Identify which cell holds the provided text, then report its (X, Y) central coordinate. 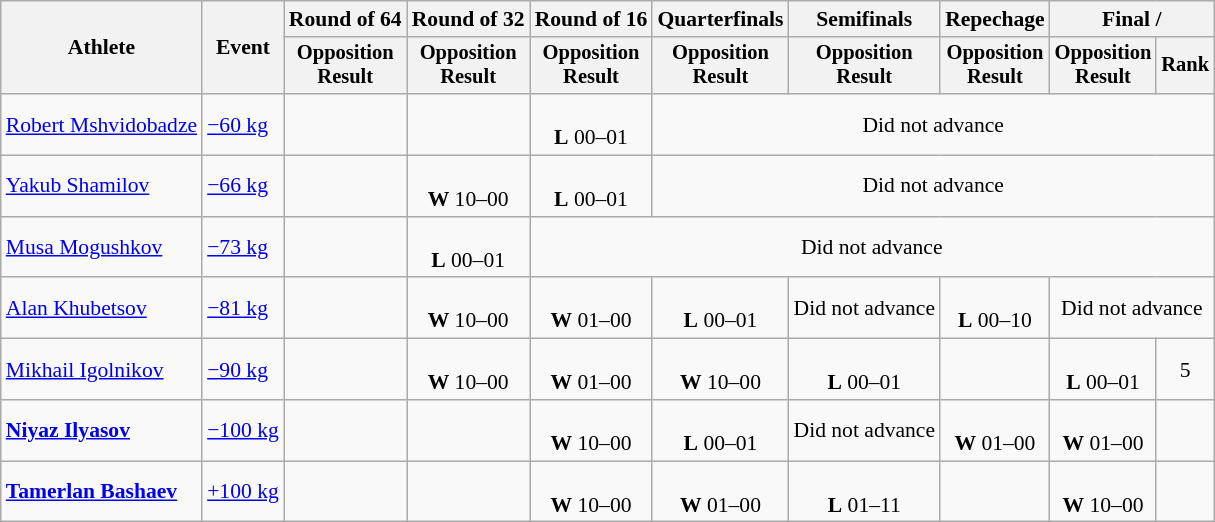
Repechage (995, 19)
Round of 16 (592, 19)
−100 kg (243, 430)
Event (243, 48)
Musa Mogushkov (102, 248)
Mikhail Igolnikov (102, 370)
L 00–10 (995, 308)
Robert Mshvidobadze (102, 124)
L 01–11 (864, 492)
−66 kg (243, 186)
Final / (1132, 19)
Semifinals (864, 19)
−60 kg (243, 124)
Niyaz Ilyasov (102, 430)
Round of 64 (346, 19)
Athlete (102, 48)
5 (1185, 370)
Round of 32 (468, 19)
Alan Khubetsov (102, 308)
Rank (1185, 66)
−73 kg (243, 248)
Quarterfinals (720, 19)
−90 kg (243, 370)
−81 kg (243, 308)
Tamerlan Bashaev (102, 492)
+100 kg (243, 492)
Yakub Shamilov (102, 186)
